Find where the given text appears and provide that cell's center as [x, y] coordinate. 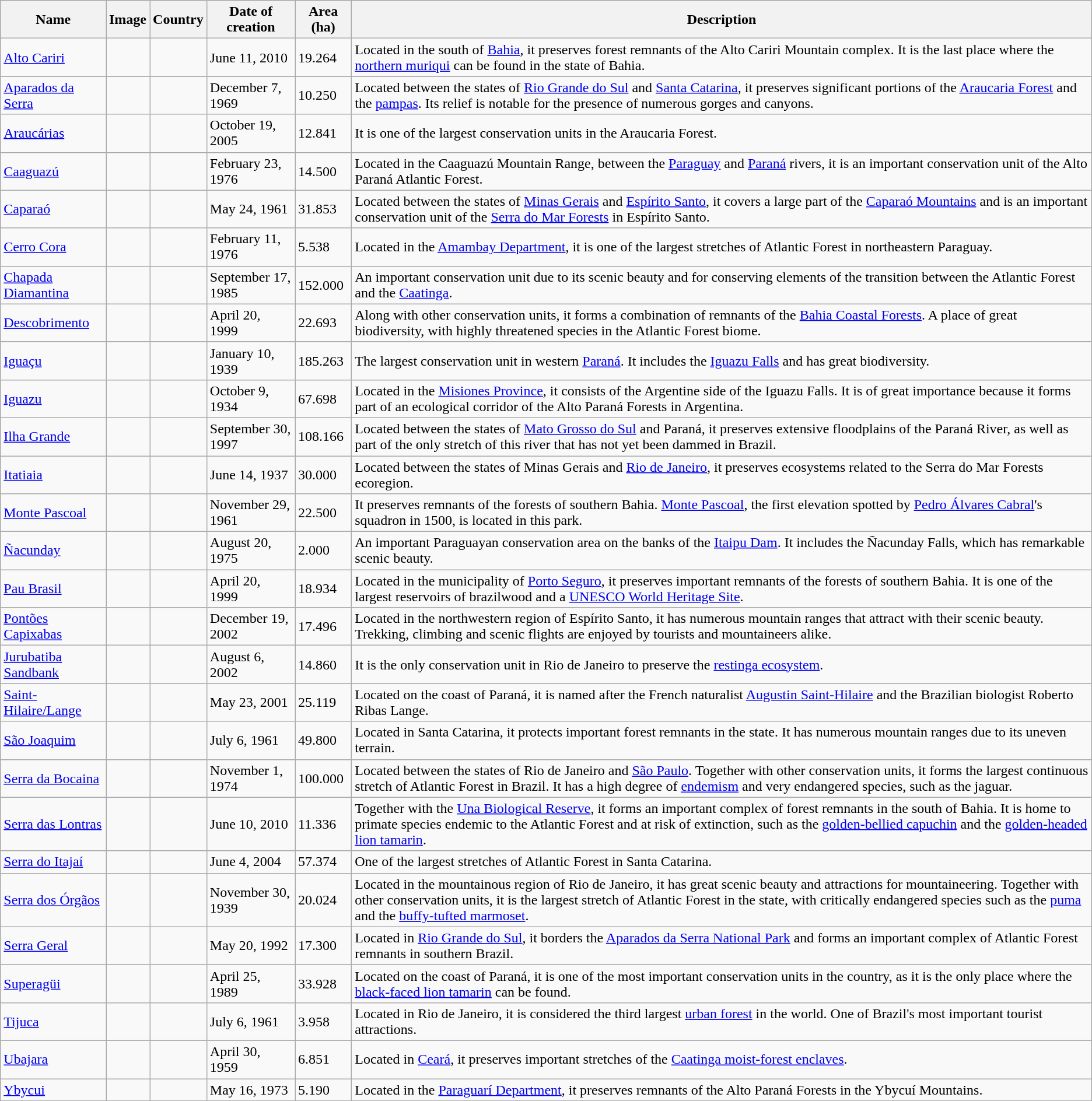
49.800 [323, 741]
Caaguazú [54, 171]
It is one of the largest conservation units in the Araucaria Forest. [722, 133]
Araucárias [54, 133]
Ubajara [54, 1059]
17.300 [323, 946]
Saint-Hilaire/Lange [54, 702]
Ybycui [54, 1090]
100.000 [323, 778]
One of the largest stretches of Atlantic Forest in Santa Catarina. [722, 862]
108.166 [323, 436]
September 30, 1997 [251, 436]
Iguaçu [54, 360]
June 4, 2004 [251, 862]
Serra da Bocaina [54, 778]
Pau Brasil [54, 589]
June 14, 1937 [251, 475]
Pontões Capixabas [54, 626]
Caparaó [54, 209]
August 6, 2002 [251, 665]
November 30, 1939 [251, 900]
12.841 [323, 133]
May 16, 1973 [251, 1090]
June 11, 2010 [251, 57]
November 29, 1961 [251, 513]
February 23, 1976 [251, 171]
Jurubatiba Sandbank [54, 665]
December 19, 2002 [251, 626]
17.496 [323, 626]
6.851 [323, 1059]
Aparados da Serra [54, 96]
33.928 [323, 983]
Serra das Lontras [54, 824]
Monte Pascoal [54, 513]
Iguazu [54, 399]
20.024 [323, 900]
3.958 [323, 1022]
57.374 [323, 862]
April 30, 1959 [251, 1059]
152.000 [323, 285]
Chapada Diamantina [54, 285]
Area (ha) [323, 20]
22.500 [323, 513]
An important Paraguayan conservation area on the banks of the Itaipu Dam. It includes the Ñacunday Falls, which has remarkable scenic beauty. [722, 550]
Cerro Cora [54, 247]
19.264 [323, 57]
Located in Rio de Janeiro, it is considered the third largest urban forest in the world. One of Brazil's most important tourist attractions. [722, 1022]
Serra dos Órgãos [54, 900]
Date of creation [251, 20]
December 7, 1969 [251, 96]
18.934 [323, 589]
Serra do Itajaí [54, 862]
It is the only conservation unit in Rio de Janeiro to preserve the restinga ecosystem. [722, 665]
Description [722, 20]
Located in the Amambay Department, it is one of the largest stretches of Atlantic Forest in northeastern Paraguay. [722, 247]
Located in Santa Catarina, it protects important forest remnants in the state. It has numerous mountain ranges due to its uneven terrain. [722, 741]
Alto Cariri [54, 57]
January 10, 1939 [251, 360]
Country [178, 20]
10.250 [323, 96]
Descobrimento [54, 323]
Serra Geral [54, 946]
Located in Ceará, it preserves important stretches of the Caatinga moist-forest enclaves. [722, 1059]
2.000 [323, 550]
August 20, 1975 [251, 550]
185.263 [323, 360]
Ñacunday [54, 550]
Located in the Paraguarí Department, it preserves remnants of the Alto Paraná Forests in the Ybycuí Mountains. [722, 1090]
April 25, 1989 [251, 983]
October 9, 1934 [251, 399]
The largest conservation unit in western Paraná. It includes the Iguazu Falls and has great biodiversity. [722, 360]
14.860 [323, 665]
Ilha Grande [54, 436]
31.853 [323, 209]
Itatiaia [54, 475]
Located on the coast of Paraná, it is named after the French naturalist Augustin Saint-Hilaire and the Brazilian biologist Roberto Ribas Lange. [722, 702]
22.693 [323, 323]
May 23, 2001 [251, 702]
5.190 [323, 1090]
25.119 [323, 702]
May 24, 1961 [251, 209]
11.336 [323, 824]
São Joaquim [54, 741]
October 19, 2005 [251, 133]
May 20, 1992 [251, 946]
February 11, 1976 [251, 247]
November 1, 1974 [251, 778]
5.538 [323, 247]
An important conservation unit due to its scenic beauty and for conserving elements of the transition between the Atlantic Forest and the Caatinga. [722, 285]
67.698 [323, 399]
30.000 [323, 475]
September 17, 1985 [251, 285]
14.500 [323, 171]
Superagüi [54, 983]
June 10, 2010 [251, 824]
Name [54, 20]
Tijuca [54, 1022]
Located between the states of Minas Gerais and Rio de Janeiro, it preserves ecosystems related to the Serra do Mar Forests ecoregion. [722, 475]
Image [128, 20]
